Determine the [x, y] coordinate at the center of the cell enclosing the given text.  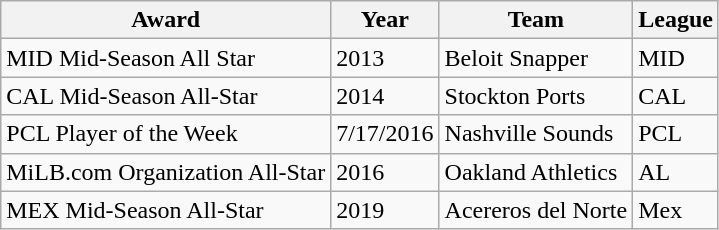
Award [166, 20]
AL [676, 172]
2016 [385, 172]
MiLB.com Organization All-Star [166, 172]
Nashville Sounds [536, 134]
7/17/2016 [385, 134]
Beloit Snapper [536, 58]
PCL Player of the Week [166, 134]
2014 [385, 96]
MID [676, 58]
2019 [385, 210]
Oakland Athletics [536, 172]
CAL [676, 96]
Mex [676, 210]
CAL Mid-Season All-Star [166, 96]
Stockton Ports [536, 96]
League [676, 20]
PCL [676, 134]
Year [385, 20]
2013 [385, 58]
Acereros del Norte [536, 210]
Team [536, 20]
MID Mid-Season All Star [166, 58]
MEX Mid-Season All-Star [166, 210]
